Capture the cell that displays the provided text and extract its (x, y) central coordinate. 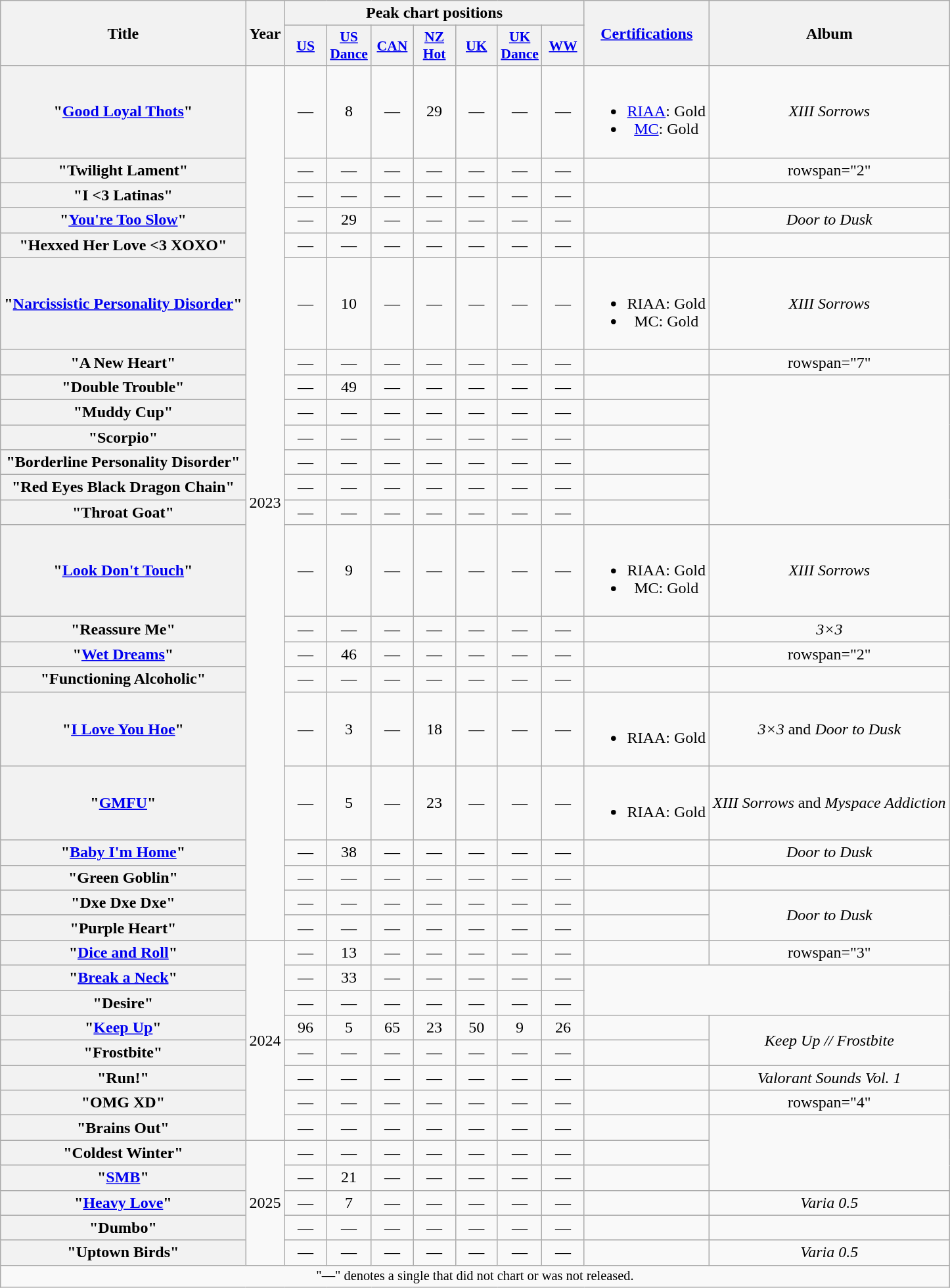
7 (349, 1203)
"I <3 Latinas" (124, 195)
"Heavy Love" (124, 1203)
"Narcissistic Personality Disorder" (124, 303)
"Run!" (124, 1078)
USDance (349, 46)
"Break a Neck" (124, 977)
"Muddy Cup" (124, 412)
"Good Loyal Thots" (124, 112)
Certifications (646, 33)
"A New Heart" (124, 362)
13 (349, 952)
"Brains Out" (124, 1128)
33 (349, 977)
Year (265, 33)
"You're Too Slow" (124, 220)
rowspan="7" (829, 362)
2025 (265, 1203)
96 (305, 1028)
"Baby I'm Home" (124, 853)
"—" denotes a single that did not chart or was not released. (475, 1276)
3 (349, 729)
3×3 and Door to Dusk (829, 729)
"Functioning Alcoholic" (124, 679)
Album (829, 33)
"GMFU" (124, 803)
"Look Don't Touch" (124, 571)
Valorant Sounds Vol. 1 (829, 1078)
"Throat Goat" (124, 512)
49 (349, 387)
"Scorpio" (124, 437)
65 (392, 1028)
"Dxe Dxe Dxe" (124, 902)
rowspan="4" (829, 1103)
CAN (392, 46)
"I Love You Hoe" (124, 729)
XIII Sorrows and Myspace Addiction (829, 803)
"Wet Dreams" (124, 654)
38 (349, 853)
18 (434, 729)
US (305, 46)
46 (349, 654)
21 (349, 1178)
"Coldest Winter" (124, 1153)
"Purple Heart" (124, 927)
NZHot (434, 46)
10 (349, 303)
26 (563, 1028)
Peak chart positions (434, 13)
Keep Up // Frostbite (829, 1040)
"Keep Up" (124, 1028)
50 (476, 1028)
"OMG XD" (124, 1103)
UKDance (520, 46)
UK (476, 46)
WW (563, 46)
"Dice and Roll" (124, 952)
"Green Goblin" (124, 877)
"Desire" (124, 1003)
"Uptown Birds" (124, 1253)
"Reassure Me" (124, 629)
"Double Trouble" (124, 387)
"Hexxed Her Love <3 XOXO" (124, 245)
"Dumbo" (124, 1228)
3×3 (829, 629)
"SMB" (124, 1178)
"Red Eyes Black Dragon Chain" (124, 487)
2023 (265, 503)
8 (349, 112)
"Frostbite" (124, 1053)
2024 (265, 1040)
"Twilight Lament" (124, 170)
"Borderline Personality Disorder" (124, 462)
Title (124, 33)
rowspan="3" (829, 952)
